Scan for the cell matching the given text and deliver its [X, Y] coordinate at center. 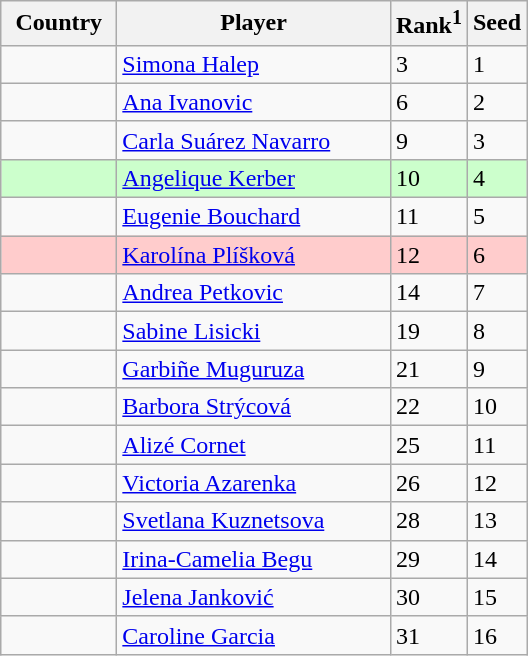
28 [428, 521]
Eugenie Bouchard [254, 217]
Country [59, 24]
Ana Ivanovic [254, 102]
Victoria Azarenka [254, 483]
1 [496, 64]
29 [428, 559]
Carla Suárez Navarro [254, 140]
Seed [496, 24]
Alizé Cornet [254, 445]
8 [496, 331]
Rank1 [428, 24]
13 [496, 521]
Angelique Kerber [254, 178]
2 [496, 102]
21 [428, 369]
Karolína Plíšková [254, 255]
7 [496, 293]
Garbiñe Muguruza [254, 369]
Caroline Garcia [254, 635]
19 [428, 331]
5 [496, 217]
Svetlana Kuznetsova [254, 521]
Andrea Petkovic [254, 293]
Sabine Lisicki [254, 331]
Jelena Janković [254, 597]
22 [428, 407]
25 [428, 445]
4 [496, 178]
30 [428, 597]
Simona Halep [254, 64]
31 [428, 635]
26 [428, 483]
16 [496, 635]
Irina-Camelia Begu [254, 559]
Player [254, 24]
15 [496, 597]
Barbora Strýcová [254, 407]
